Return [X, Y] of the center of cell containing provided text 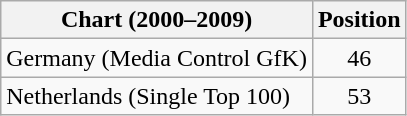
Germany (Media Control GfK) [157, 58]
Netherlands (Single Top 100) [157, 96]
Position [359, 20]
53 [359, 96]
Chart (2000–2009) [157, 20]
46 [359, 58]
